Detect which cell encompasses the target text, then output its (x, y) center coordinate. 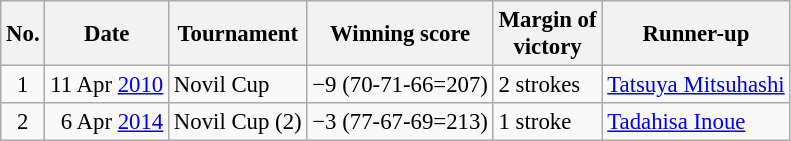
Tournament (238, 34)
No. (23, 34)
2 (23, 122)
Tatsuya Mitsuhashi (696, 85)
−3 (77-67-69=213) (400, 122)
2 strokes (548, 85)
11 Apr 2010 (107, 85)
Date (107, 34)
6 Apr 2014 (107, 122)
1 stroke (548, 122)
1 (23, 85)
Novil Cup (2) (238, 122)
Tadahisa Inoue (696, 122)
Margin ofvictory (548, 34)
Runner-up (696, 34)
−9 (70-71-66=207) (400, 85)
Novil Cup (238, 85)
Winning score (400, 34)
